Detect which cell encompasses the target text, then output its (x, y) center coordinate. 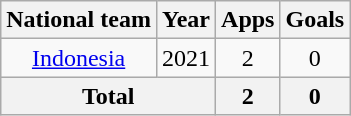
2021 (186, 58)
Total (108, 96)
Apps (248, 20)
Indonesia (79, 58)
Year (186, 20)
National team (79, 20)
Goals (315, 20)
